Return (x, y) of the center of cell containing provided text 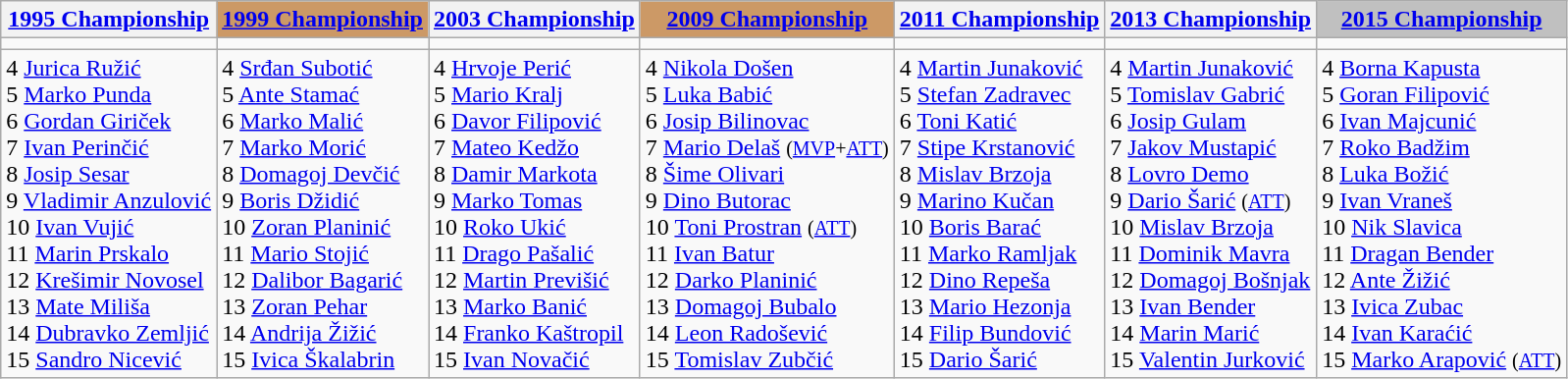
2009 Championship (767, 20)
2015 Championship (1442, 20)
2003 Championship (534, 20)
1995 Championship (109, 20)
2013 Championship (1211, 20)
1999 Championship (323, 20)
2011 Championship (999, 20)
